Search for the cell housing the specified text and yield its (X, Y) center coordinate. 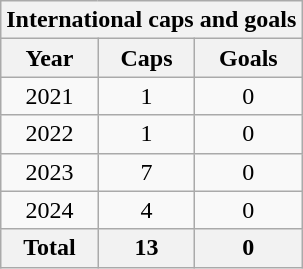
7 (146, 172)
2024 (50, 210)
Caps (146, 58)
2021 (50, 96)
13 (146, 248)
4 (146, 210)
Goals (248, 58)
2022 (50, 134)
International caps and goals (152, 20)
2023 (50, 172)
Total (50, 248)
Year (50, 58)
